Output the (X, Y) coordinate of the center of the cell containing the given text.  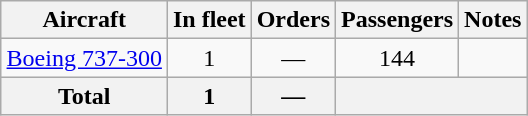
Notes (493, 20)
In fleet (209, 20)
144 (398, 58)
Total (84, 96)
Orders (293, 20)
Passengers (398, 20)
Boeing 737-300 (84, 58)
Aircraft (84, 20)
